Find where the given text appears and provide that cell's center as (x, y) coordinate. 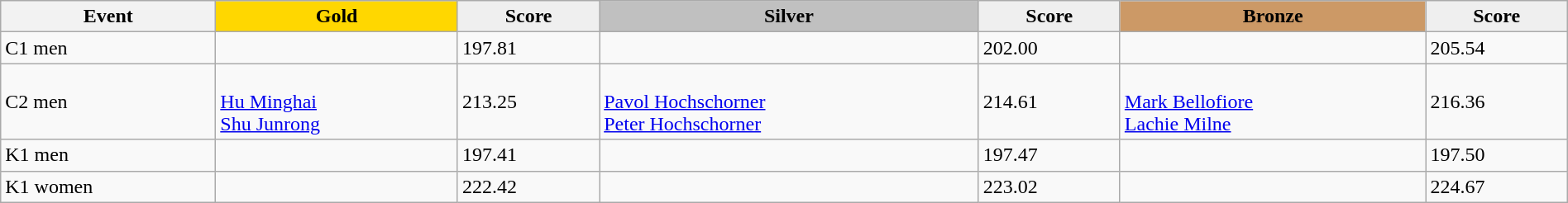
Pavol HochschornerPeter Hochschorner (789, 101)
202.00 (1049, 48)
Silver (789, 17)
C1 men (108, 48)
197.41 (528, 155)
205.54 (1497, 48)
Gold (337, 17)
197.47 (1049, 155)
Mark BellofioreLachie Milne (1273, 101)
214.61 (1049, 101)
Bronze (1273, 17)
222.42 (528, 186)
213.25 (528, 101)
197.50 (1497, 155)
216.36 (1497, 101)
K1 men (108, 155)
K1 women (108, 186)
Event (108, 17)
223.02 (1049, 186)
C2 men (108, 101)
224.67 (1497, 186)
197.81 (528, 48)
Hu MinghaiShu Junrong (337, 101)
